Return the (X, Y) coordinate for the center point of the cell that contains the specified text.  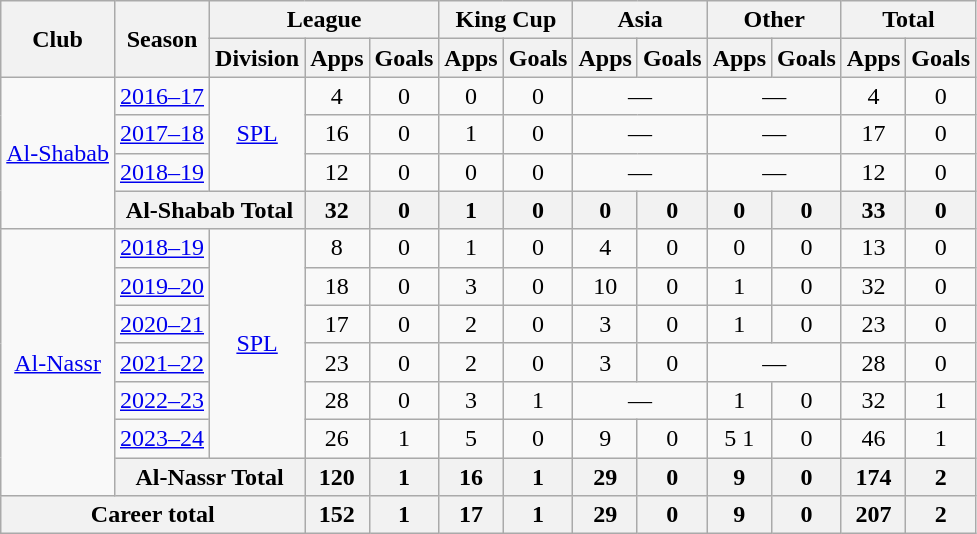
Division (258, 58)
Career total (153, 515)
Season (162, 39)
207 (873, 515)
Al-Shabab Total (209, 210)
2016–17 (162, 96)
2021–22 (162, 362)
13 (873, 248)
174 (873, 477)
33 (873, 210)
120 (337, 477)
5 1 (739, 438)
2022–23 (162, 400)
2020–21 (162, 324)
Other (774, 20)
2023–24 (162, 438)
2019–20 (162, 286)
46 (873, 438)
King Cup (506, 20)
152 (337, 515)
18 (337, 286)
Club (58, 39)
26 (337, 438)
Total (908, 20)
Al-Shabab (58, 153)
Al-Nassr Total (209, 477)
Asia (640, 20)
2017–18 (162, 134)
League (324, 20)
5 (471, 438)
Al-Nassr (58, 362)
8 (337, 248)
10 (605, 286)
